Return (X, Y) of the center of cell containing provided text 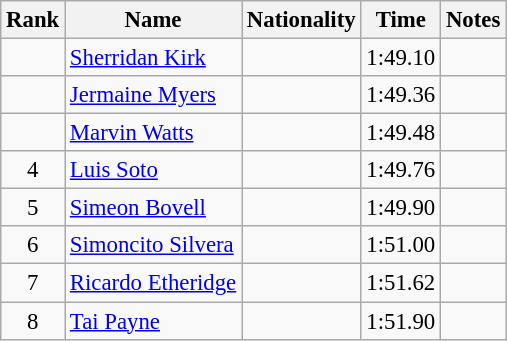
4 (33, 170)
Time (401, 20)
Tai Payne (154, 321)
1:49.36 (401, 95)
Ricardo Etheridge (154, 283)
5 (33, 208)
Notes (474, 20)
Luis Soto (154, 170)
Jermaine Myers (154, 95)
Simeon Bovell (154, 208)
7 (33, 283)
1:51.62 (401, 283)
Rank (33, 20)
8 (33, 321)
1:49.76 (401, 170)
1:49.48 (401, 133)
1:51.90 (401, 321)
Sherridan Kirk (154, 58)
1:49.10 (401, 58)
1:51.00 (401, 245)
Nationality (302, 20)
Simoncito Silvera (154, 245)
6 (33, 245)
Marvin Watts (154, 133)
Name (154, 20)
1:49.90 (401, 208)
